Output the [x, y] coordinate of the center of the cell containing the given text.  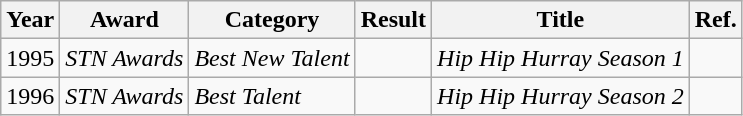
Hip Hip Hurray Season 1 [561, 58]
Best Talent [272, 96]
Hip Hip Hurray Season 2 [561, 96]
Award [124, 20]
Category [272, 20]
Title [561, 20]
1995 [30, 58]
1996 [30, 96]
Best New Talent [272, 58]
Ref. [716, 20]
Year [30, 20]
Result [393, 20]
